Determine the [X, Y] coordinate at the center of the cell enclosing the given text.  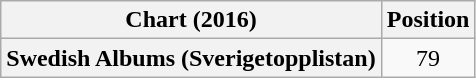
79 [428, 58]
Position [428, 20]
Swedish Albums (Sverigetopplistan) [191, 58]
Chart (2016) [191, 20]
